Identify which cell holds the provided text, then report its [X, Y] central coordinate. 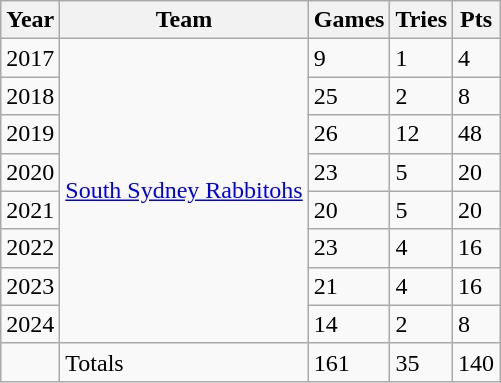
140 [476, 362]
Totals [184, 362]
12 [422, 134]
Team [184, 20]
Tries [422, 20]
2019 [30, 134]
48 [476, 134]
9 [349, 58]
2023 [30, 286]
2017 [30, 58]
2022 [30, 248]
South Sydney Rabbitohs [184, 191]
Pts [476, 20]
1 [422, 58]
14 [349, 324]
2021 [30, 210]
2024 [30, 324]
35 [422, 362]
21 [349, 286]
Games [349, 20]
Year [30, 20]
2018 [30, 96]
25 [349, 96]
26 [349, 134]
2020 [30, 172]
161 [349, 362]
